Return [x, y] of the center of cell containing provided text 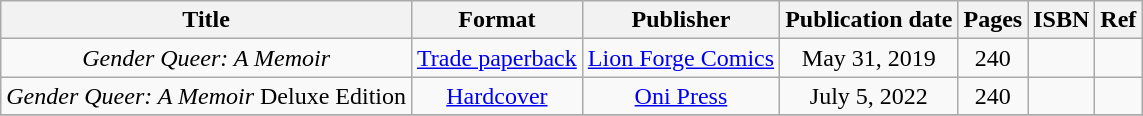
Publication date [869, 20]
Title [206, 20]
Oni Press [680, 96]
Format [498, 20]
July 5, 2022 [869, 96]
Gender Queer: A Memoir Deluxe Edition [206, 96]
Gender Queer: A Memoir [206, 58]
Trade paperback [498, 58]
Ref [1118, 20]
Hardcover [498, 96]
Publisher [680, 20]
Lion Forge Comics [680, 58]
May 31, 2019 [869, 58]
Pages [993, 20]
ISBN [1062, 20]
